Search for the cell housing the specified text and yield its [x, y] center coordinate. 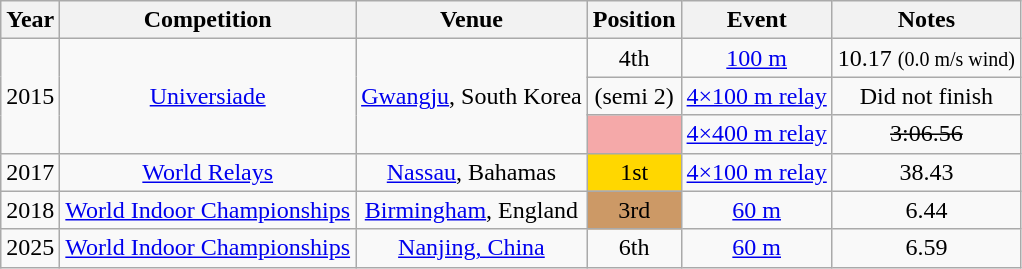
Did not finish [926, 96]
3rd [634, 210]
World Relays [208, 172]
Position [634, 20]
100 m [756, 58]
Year [30, 20]
1st [634, 172]
4th [634, 58]
Nanjing, China [472, 248]
6.59 [926, 248]
Competition [208, 20]
6.44 [926, 210]
Gwangju, South Korea [472, 96]
Notes [926, 20]
2025 [30, 248]
2017 [30, 172]
38.43 [926, 172]
Universiade [208, 96]
Event [756, 20]
3:06.56 [926, 134]
2018 [30, 210]
(semi 2) [634, 96]
2015 [30, 96]
Birmingham, England [472, 210]
4×400 m relay [756, 134]
Nassau, Bahamas [472, 172]
10.17 (0.0 m/s wind) [926, 58]
6th [634, 248]
Venue [472, 20]
